Capture the cell that displays the provided text and extract its [X, Y] central coordinate. 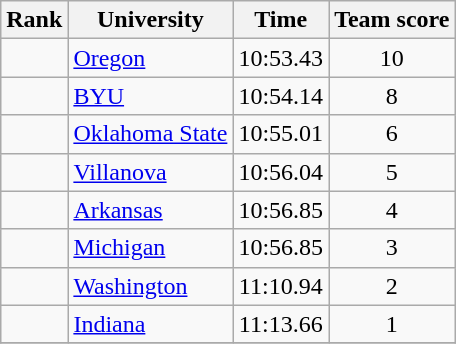
5 [392, 172]
Villanova [150, 172]
10:53.43 [281, 58]
Rank [34, 20]
Oregon [150, 58]
10:56.04 [281, 172]
10:54.14 [281, 96]
8 [392, 96]
11:10.94 [281, 286]
2 [392, 286]
Time [281, 20]
10:55.01 [281, 134]
Washington [150, 286]
Oklahoma State [150, 134]
6 [392, 134]
Arkansas [150, 210]
University [150, 20]
Michigan [150, 248]
Team score [392, 20]
1 [392, 324]
BYU [150, 96]
Indiana [150, 324]
4 [392, 210]
3 [392, 248]
10 [392, 58]
11:13.66 [281, 324]
